Locate the cell with the specified text and output its [x, y] center coordinate. 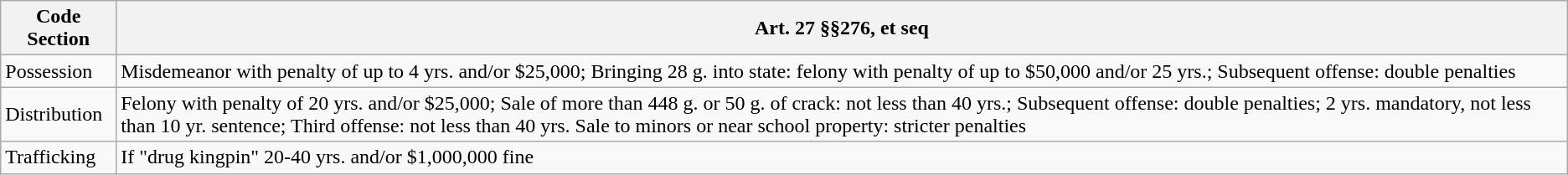
Art. 27 §§276, et seq [843, 28]
Code Section [59, 28]
If "drug kingpin" 20-40 yrs. and/or $1,000,000 fine [843, 157]
Distribution [59, 114]
Possession [59, 71]
Trafficking [59, 157]
